Determine the [X, Y] coordinate at the center of the cell enclosing the given text.  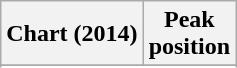
Peakposition [189, 34]
Chart (2014) [72, 34]
